From the cell containing the given text, extract its center point as [x, y] coordinate. 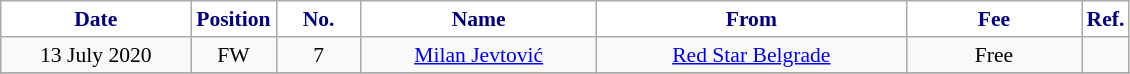
13 July 2020 [96, 55]
Milan Jevtović [478, 55]
From [751, 19]
Position [234, 19]
No. [318, 19]
Free [994, 55]
Date [96, 19]
Red Star Belgrade [751, 55]
FW [234, 55]
Ref. [1106, 19]
Name [478, 19]
Fee [994, 19]
7 [318, 55]
